Return [X, Y] of the center of cell containing provided text 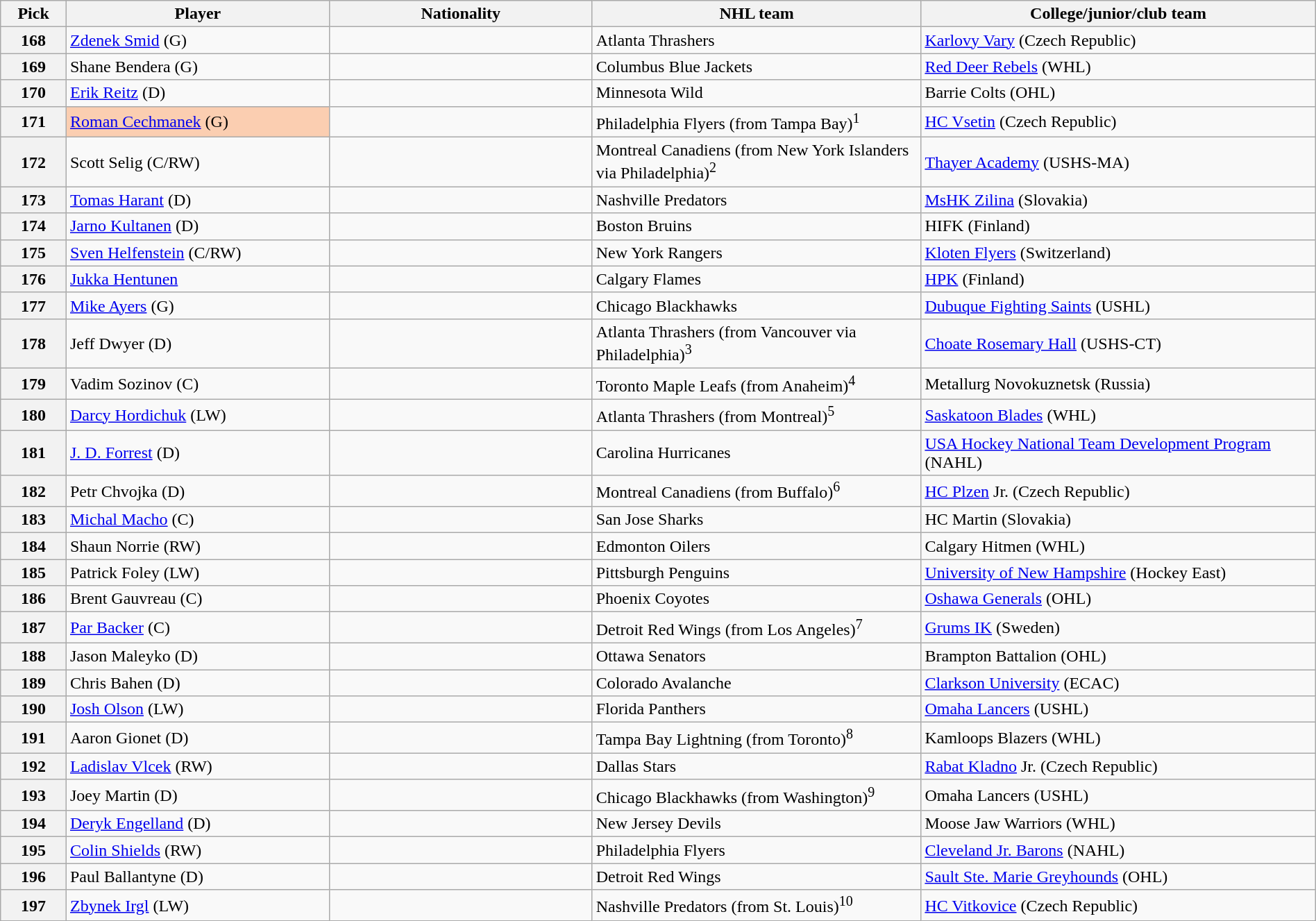
186 [33, 599]
Nashville Predators (from St. Louis)10 [757, 905]
Josh Olson (LW) [197, 709]
Atlanta Thrashers (from Vancouver via Philadelphia)3 [757, 344]
180 [33, 415]
Joey Martin (D) [197, 795]
Par Backer (C) [197, 627]
Calgary Hitmen (WHL) [1118, 546]
Michal Macho (C) [197, 520]
Saskatoon Blades (WHL) [1118, 415]
HC Plzen Jr. (Czech Republic) [1118, 491]
Zbynek Irgl (LW) [197, 905]
172 [33, 162]
MsHK Zilina (Slovakia) [1118, 200]
Chicago Blackhawks (from Washington)9 [757, 795]
179 [33, 385]
170 [33, 93]
Choate Rosemary Hall (USHS-CT) [1118, 344]
Scott Selig (C/RW) [197, 162]
192 [33, 766]
173 [33, 200]
177 [33, 305]
182 [33, 491]
Florida Panthers [757, 709]
Pick [33, 14]
Rabat Kladno Jr. (Czech Republic) [1118, 766]
169 [33, 67]
San Jose Sharks [757, 520]
Grums IK (Sweden) [1118, 627]
Calgary Flames [757, 279]
194 [33, 824]
Deryk Engelland (D) [197, 824]
Montreal Canadiens (from New York Islanders via Philadelphia)2 [757, 162]
J. D. Forrest (D) [197, 453]
Boston Bruins [757, 226]
Colorado Avalanche [757, 683]
Shaun Norrie (RW) [197, 546]
Roman Cechmanek (G) [197, 122]
184 [33, 546]
171 [33, 122]
196 [33, 877]
HC Vsetin (Czech Republic) [1118, 122]
Erik Reitz (D) [197, 93]
195 [33, 850]
Chicago Blackhawks [757, 305]
Brampton Battalion (OHL) [1118, 657]
Ottawa Senators [757, 657]
Oshawa Generals (OHL) [1118, 599]
Toronto Maple Leafs (from Anaheim)4 [757, 385]
Vadim Sozinov (C) [197, 385]
HC Martin (Slovakia) [1118, 520]
Brent Gauvreau (C) [197, 599]
Paul Ballantyne (D) [197, 877]
HC Vitkovice (Czech Republic) [1118, 905]
Shane Bendera (G) [197, 67]
Mike Ayers (G) [197, 305]
USA Hockey National Team Development Program (NAHL) [1118, 453]
HIFK (Finland) [1118, 226]
College/junior/club team [1118, 14]
174 [33, 226]
Thayer Academy (USHS-MA) [1118, 162]
Clarkson University (ECAC) [1118, 683]
Edmonton Oilers [757, 546]
175 [33, 253]
181 [33, 453]
Barrie Colts (OHL) [1118, 93]
Dallas Stars [757, 766]
New Jersey Devils [757, 824]
Philadelphia Flyers [757, 850]
189 [33, 683]
Jarno Kultanen (D) [197, 226]
Patrick Foley (LW) [197, 573]
Philadelphia Flyers (from Tampa Bay)1 [757, 122]
178 [33, 344]
Atlanta Thrashers (from Montreal)5 [757, 415]
Metallurg Novokuznetsk (Russia) [1118, 385]
Nationality [461, 14]
Red Deer Rebels (WHL) [1118, 67]
Dubuque Fighting Saints (USHL) [1118, 305]
New York Rangers [757, 253]
Detroit Red Wings (from Los Angeles)7 [757, 627]
Detroit Red Wings [757, 877]
197 [33, 905]
Jukka Hentunen [197, 279]
Kamloops Blazers (WHL) [1118, 738]
191 [33, 738]
Minnesota Wild [757, 93]
NHL team [757, 14]
HPK (Finland) [1118, 279]
Pittsburgh Penguins [757, 573]
193 [33, 795]
Sault Ste. Marie Greyhounds (OHL) [1118, 877]
168 [33, 40]
Petr Chvojka (D) [197, 491]
Atlanta Thrashers [757, 40]
188 [33, 657]
187 [33, 627]
Phoenix Coyotes [757, 599]
176 [33, 279]
Player [197, 14]
Karlovy Vary (Czech Republic) [1118, 40]
183 [33, 520]
190 [33, 709]
Jeff Dwyer (D) [197, 344]
Sven Helfenstein (C/RW) [197, 253]
University of New Hampshire (Hockey East) [1118, 573]
Kloten Flyers (Switzerland) [1118, 253]
Tomas Harant (D) [197, 200]
Chris Bahen (D) [197, 683]
Carolina Hurricanes [757, 453]
Ladislav Vlcek (RW) [197, 766]
Nashville Predators [757, 200]
Montreal Canadiens (from Buffalo)6 [757, 491]
Darcy Hordichuk (LW) [197, 415]
Cleveland Jr. Barons (NAHL) [1118, 850]
Colin Shields (RW) [197, 850]
Moose Jaw Warriors (WHL) [1118, 824]
Tampa Bay Lightning (from Toronto)8 [757, 738]
185 [33, 573]
Jason Maleyko (D) [197, 657]
Aaron Gionet (D) [197, 738]
Columbus Blue Jackets [757, 67]
Zdenek Smid (G) [197, 40]
